Return [x, y] of the center of cell containing provided text 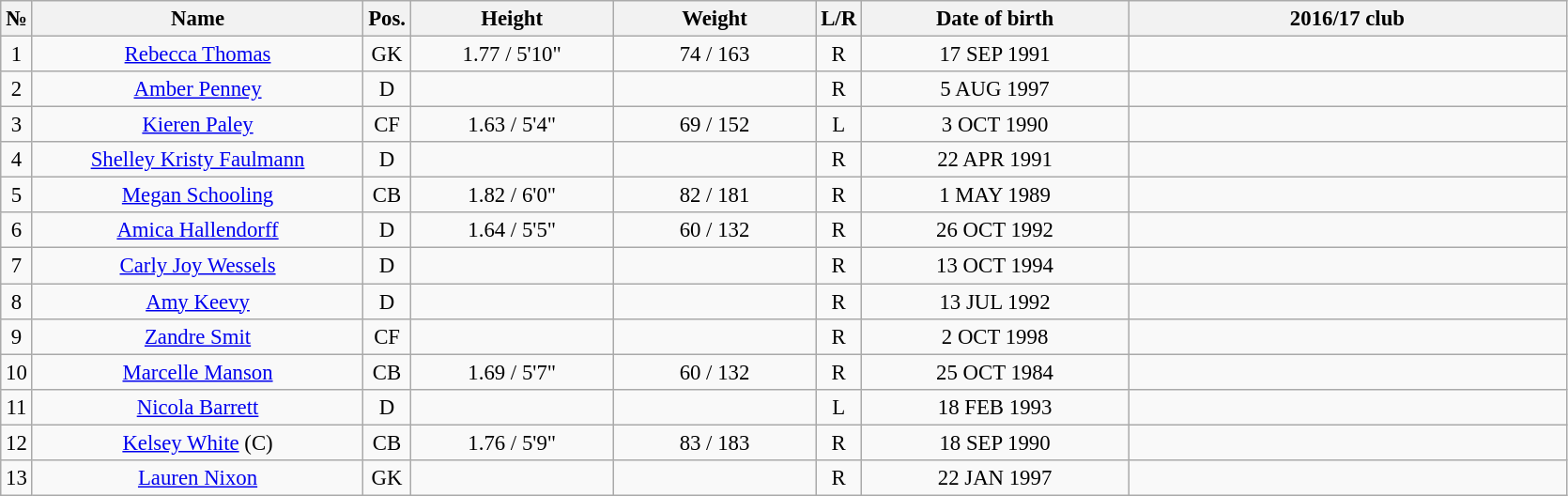
82 / 181 [715, 195]
25 OCT 1984 [994, 372]
1.76 / 5'9" [512, 442]
Carly Joy Wessels [197, 266]
Amica Hallendorff [197, 230]
18 FEB 1993 [994, 407]
2016/17 club [1348, 19]
83 / 183 [715, 442]
Lauren Nixon [197, 478]
Megan Schooling [197, 195]
3 OCT 1990 [994, 125]
4 [17, 160]
74 / 163 [715, 54]
17 SEP 1991 [994, 54]
18 SEP 1990 [994, 442]
2 OCT 1998 [994, 336]
L/R [839, 19]
5 [17, 195]
11 [17, 407]
22 JAN 1997 [994, 478]
13 [17, 478]
Pos. [387, 19]
Height [512, 19]
Kelsey White (C) [197, 442]
1.82 / 6'0" [512, 195]
Zandre Smit [197, 336]
Marcelle Manson [197, 372]
Date of birth [994, 19]
12 [17, 442]
6 [17, 230]
Kieren Paley [197, 125]
69 / 152 [715, 125]
5 AUG 1997 [994, 89]
1 MAY 1989 [994, 195]
Shelley Kristy Faulmann [197, 160]
Amy Keevy [197, 302]
13 JUL 1992 [994, 302]
№ [17, 19]
1.63 / 5'4" [512, 125]
1.77 / 5'10" [512, 54]
1.64 / 5'5" [512, 230]
10 [17, 372]
1.69 / 5'7" [512, 372]
9 [17, 336]
1 [17, 54]
7 [17, 266]
8 [17, 302]
22 APR 1991 [994, 160]
Weight [715, 19]
Name [197, 19]
3 [17, 125]
Nicola Barrett [197, 407]
2 [17, 89]
Rebecca Thomas [197, 54]
13 OCT 1994 [994, 266]
26 OCT 1992 [994, 230]
Amber Penney [197, 89]
